Output the [X, Y] coordinate of the center of the cell containing the given text.  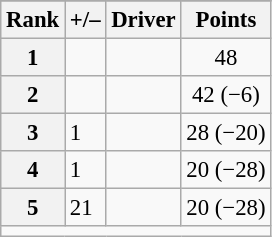
28 (−20) [226, 133]
Driver [144, 20]
4 [33, 170]
Rank [33, 20]
48 [226, 58]
5 [33, 208]
3 [33, 133]
21 [86, 208]
+/– [86, 20]
42 (−6) [226, 95]
Points [226, 20]
2 [33, 95]
